Output the (X, Y) coordinate of the center of the cell containing the given text.  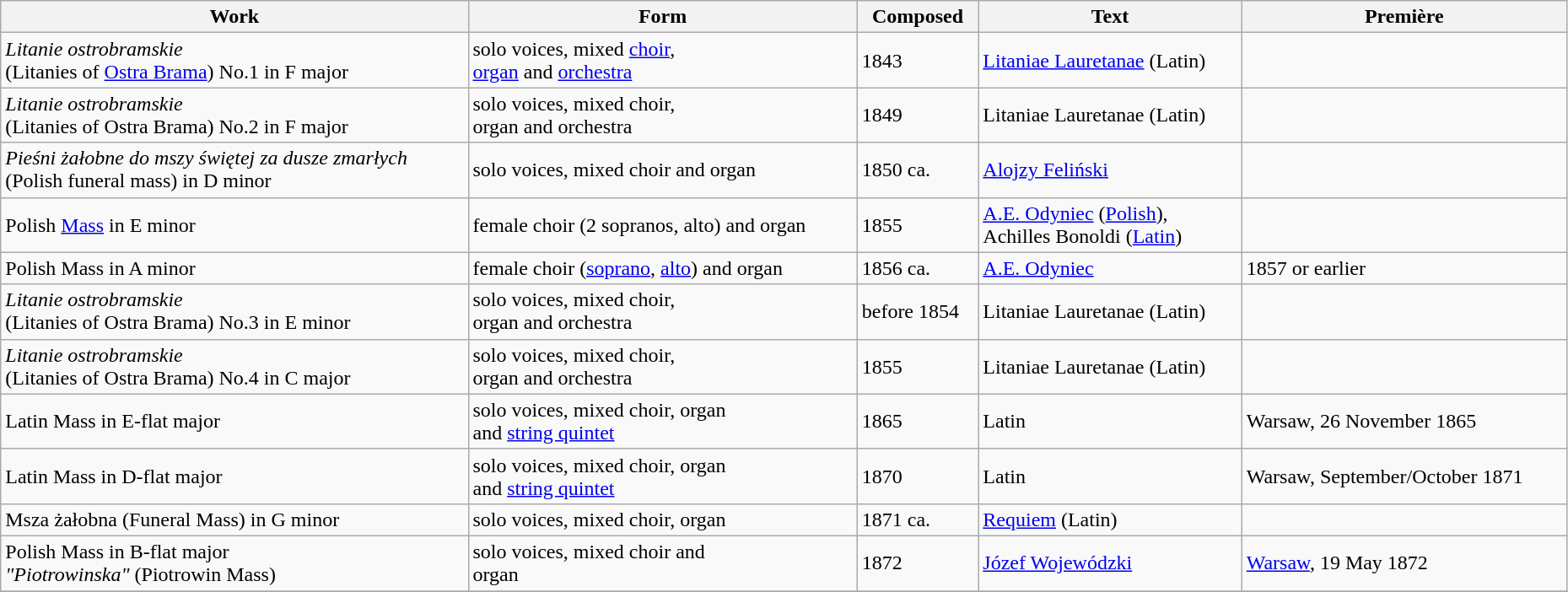
Msza żałobna (Funeral Mass) in G minor (234, 519)
1872 (918, 563)
1856 ca. (918, 268)
solo voices, mixed choir andorgan (663, 563)
Litanie ostrobramskie(Litanies of Ostra Brama) No.2 in F major (234, 115)
female choir (2 sopranos, alto) and organ (663, 224)
female choir (soprano, alto) and organ (663, 268)
1850 ca. (918, 170)
Polish Mass in A minor (234, 268)
Józef Wojewódzki (1110, 563)
solo voices, mixed choir, organ (663, 519)
1849 (918, 115)
Latin Mass in E-flat major (234, 422)
A.E. Odyniec (Polish),Achilles Bonoldi (Latin) (1110, 224)
Form (663, 17)
Litanie ostrobramskie(Litanies of Ostra Brama) No.3 in E minor (234, 312)
A.E. Odyniec (1110, 268)
Warsaw, 26 November 1865 (1404, 422)
1870 (918, 476)
Pieśni żałobne do mszy świętej za dusze zmarłych(Polish funeral mass) in D minor (234, 170)
1857 or earlier (1404, 268)
Warsaw, 19 May 1872 (1404, 563)
1843 (918, 61)
Text (1110, 17)
Litanie ostrobramskie(Litanies of Ostra Brama) No.1 in F major (234, 61)
Warsaw, September/October 1871 (1404, 476)
Litanie ostrobramskie(Litanies of Ostra Brama) No.4 in C major (234, 366)
Composed (918, 17)
Polish Mass in E minor (234, 224)
Première (1404, 17)
Alojzy Feliński (1110, 170)
Latin Mass in D-flat major (234, 476)
1865 (918, 422)
before 1854 (918, 312)
1871 ca. (918, 519)
Polish Mass in B-flat major"Piotrowinska" (Piotrowin Mass) (234, 563)
Requiem (Latin) (1110, 519)
Work (234, 17)
solo voices, mixed choir and organ (663, 170)
